Detect which cell encompasses the target text, then output its [x, y] center coordinate. 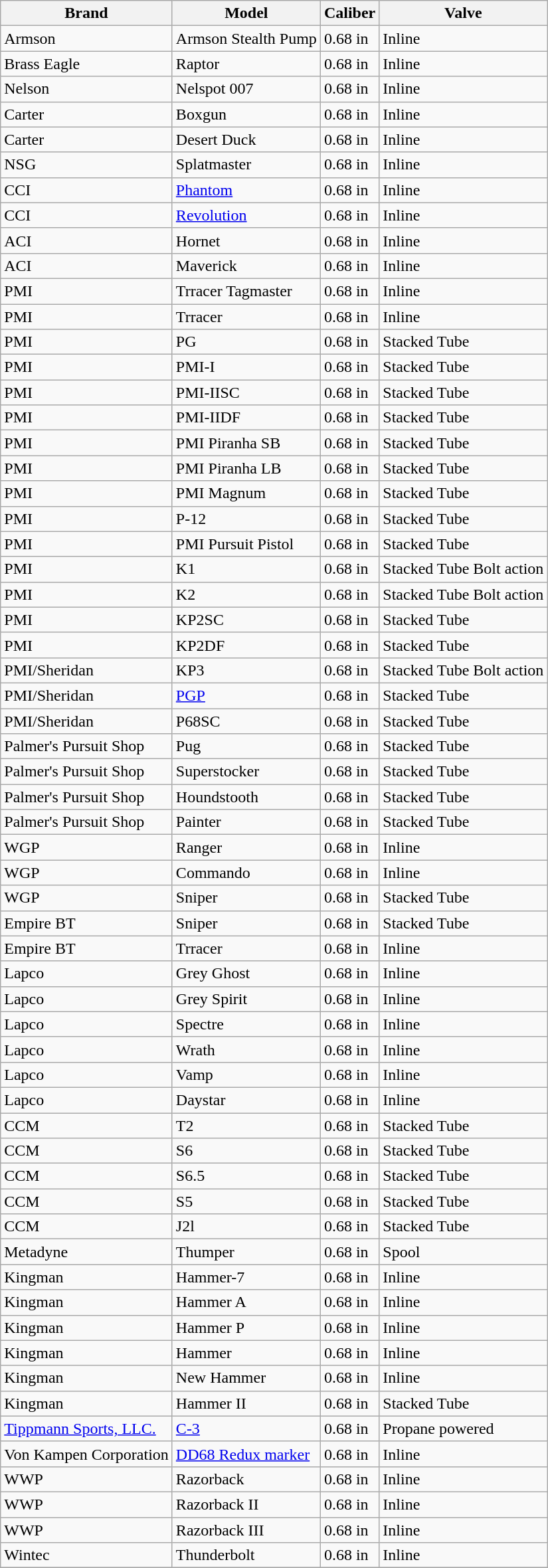
Wrath [246, 1049]
PMI-I [246, 367]
Maverick [246, 266]
Grey Spirit [246, 999]
Revolution [246, 215]
Splatmaster [246, 165]
Daystar [246, 1100]
K2 [246, 594]
NSG [86, 165]
PMI Piranha LB [246, 468]
Model [246, 13]
Superstocker [246, 772]
S5 [246, 1201]
PMI-IIDF [246, 418]
Thunderbolt [246, 1555]
PGP [246, 695]
C-3 [246, 1429]
Spool [464, 1252]
J2l [246, 1227]
T2 [246, 1126]
PMI Pursuit Pistol [246, 544]
Raptor [246, 64]
KP3 [246, 670]
Hornet [246, 240]
Armson [86, 39]
New Hammer [246, 1378]
Metadyne [86, 1252]
Armson Stealth Pump [246, 39]
Desert Duck [246, 139]
DD68 Redux marker [246, 1454]
Tippmann Sports, LLC. [86, 1429]
K1 [246, 569]
Commando [246, 873]
PMI-IISC [246, 392]
P-12 [246, 519]
Von Kampen Corporation [86, 1454]
Brand [86, 13]
Vamp [246, 1075]
Hammer II [246, 1403]
Pug [246, 746]
Propane powered [464, 1429]
Hammer A [246, 1302]
Caliber [349, 13]
KP2SC [246, 620]
Razorback [246, 1479]
KP2DF [246, 645]
Nelson [86, 89]
Razorback II [246, 1504]
Houndstooth [246, 797]
Hammer P [246, 1328]
P68SC [246, 721]
S6.5 [246, 1176]
PMI Magnum [246, 493]
Valve [464, 13]
Wintec [86, 1555]
S6 [246, 1151]
PG [246, 342]
Razorback III [246, 1529]
Hammer [246, 1353]
PMI Piranha SB [246, 443]
Painter [246, 822]
Nelspot 007 [246, 89]
Hammer-7 [246, 1277]
Thumper [246, 1252]
Boxgun [246, 114]
Brass Eagle [86, 64]
Spectre [246, 1024]
Ranger [246, 847]
Trracer Tagmaster [246, 291]
Phantom [246, 190]
Grey Ghost [246, 974]
